Detect which cell encompasses the target text, then output its (x, y) center coordinate. 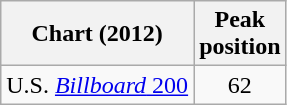
62 (240, 85)
U.S. Billboard 200 (98, 85)
Chart (2012) (98, 34)
Peakposition (240, 34)
